Locate the cell with the specified text and output its [X, Y] center coordinate. 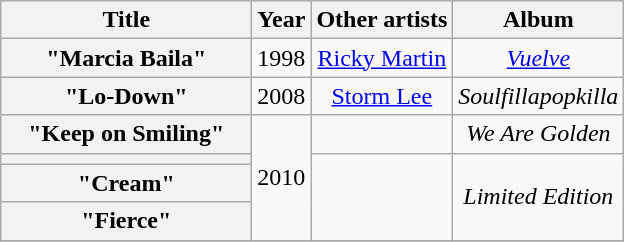
Storm Lee [382, 96]
Limited Edition [538, 196]
"Fierce" [126, 221]
Soulfillapopkilla [538, 96]
We Are Golden [538, 134]
1998 [282, 58]
Other artists [382, 20]
Album [538, 20]
"Keep on Smiling" [126, 134]
"Marcia Baila" [126, 58]
2010 [282, 178]
2008 [282, 96]
Title [126, 20]
"Cream" [126, 183]
Vuelve [538, 58]
"Lo-Down" [126, 96]
Year [282, 20]
Ricky Martin [382, 58]
